Capture the cell that displays the provided text and extract its [X, Y] central coordinate. 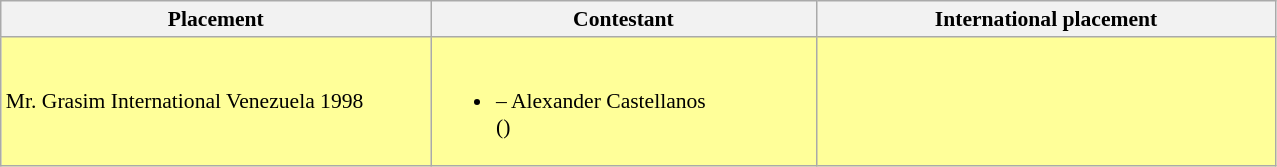
International placement [1046, 19]
Mr. Grasim International Venezuela 1998 [216, 102]
Placement [216, 19]
– Alexander Castellanos() [624, 102]
Contestant [624, 19]
